Scan for the cell matching the given text and deliver its [X, Y] coordinate at center. 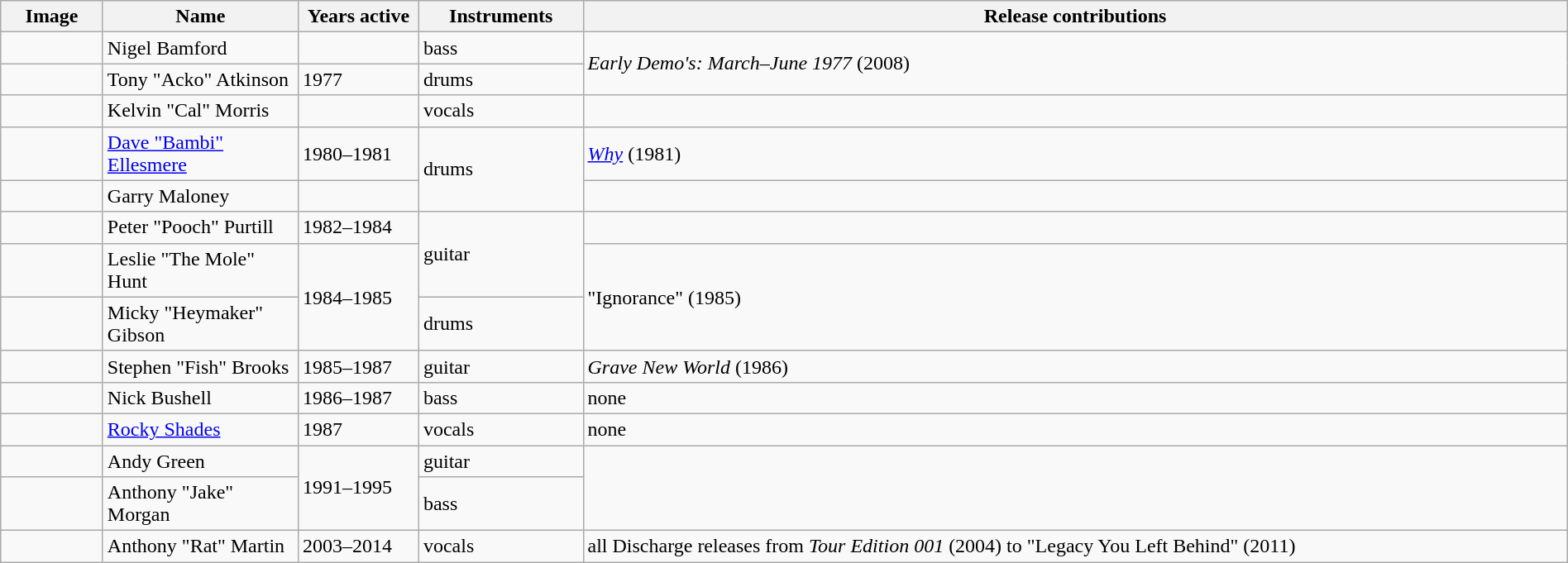
Dave "Bambi" Ellesmere [200, 154]
1985–1987 [358, 366]
Instruments [501, 17]
Image [52, 17]
"Ignorance" (1985) [1075, 297]
1984–1985 [358, 297]
Andy Green [200, 460]
all Discharge releases from Tour Edition 001 (2004) to "Legacy You Left Behind" (2011) [1075, 546]
1986–1987 [358, 398]
1980–1981 [358, 154]
Leslie "The Mole" Hunt [200, 270]
Nick Bushell [200, 398]
Peter "Pooch" Purtill [200, 227]
Years active [358, 17]
Grave New World (1986) [1075, 366]
Kelvin "Cal" Morris [200, 111]
Name [200, 17]
Micky "Heymaker" Gibson [200, 324]
Release contributions [1075, 17]
1982–1984 [358, 227]
Nigel Bamford [200, 48]
1977 [358, 79]
1987 [358, 429]
Anthony "Rat" Martin [200, 546]
Tony "Acko" Atkinson [200, 79]
Garry Maloney [200, 196]
Anthony "Jake" Morgan [200, 504]
2003–2014 [358, 546]
Early Demo's: March–June 1977 (2008) [1075, 64]
Rocky Shades [200, 429]
Why (1981) [1075, 154]
1991–1995 [358, 488]
Stephen "Fish" Brooks [200, 366]
